Find where the given text appears and provide that cell's center as (x, y) coordinate. 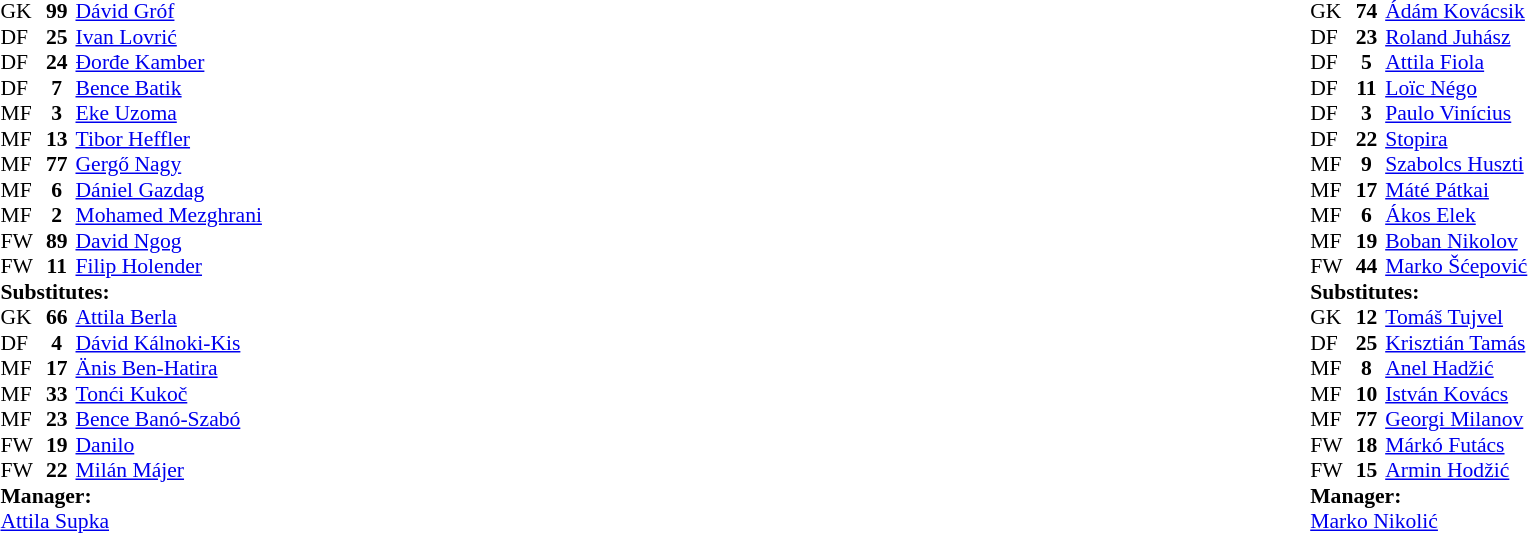
7 (57, 88)
Armin Hodžić (1456, 471)
18 (1367, 445)
Stopira (1456, 139)
Ákos Elek (1456, 215)
Tomáš Tujvel (1456, 317)
Anel Hadžić (1456, 369)
Krisztián Tamás (1456, 343)
2 (57, 215)
Tibor Heffler (169, 139)
12 (1367, 317)
4 (57, 343)
Marko Šćepović (1456, 267)
István Kovács (1456, 394)
Bence Banó-Szabó (169, 419)
Márkó Futács (1456, 445)
Tonći Kukoč (169, 394)
Attila Fiola (1456, 63)
Đorđe Kamber (169, 63)
Szabolcs Huszti (1456, 165)
Attila Berla (169, 317)
66 (57, 317)
5 (1367, 63)
Dániel Gazdag (169, 190)
Máté Pátkai (1456, 190)
Milán Májer (169, 471)
Mohamed Mezghrani (169, 215)
Filip Holender (169, 267)
33 (57, 394)
44 (1367, 267)
Bence Batik (169, 88)
8 (1367, 369)
15 (1367, 471)
David Ngog (169, 241)
Roland Juhász (1456, 37)
Eke Uzoma (169, 113)
Paulo Vinícius (1456, 113)
Danilo (169, 445)
13 (57, 139)
10 (1367, 394)
Änis Ben-Hatira (169, 369)
9 (1367, 165)
Georgi Milanov (1456, 419)
24 (57, 63)
Dávid Kálnoki-Kis (169, 343)
Boban Nikolov (1456, 241)
Ivan Lovrić (169, 37)
Gergő Nagy (169, 165)
89 (57, 241)
Loïc Négo (1456, 88)
